Determine the [x, y] coordinate at the center of the cell enclosing the given text.  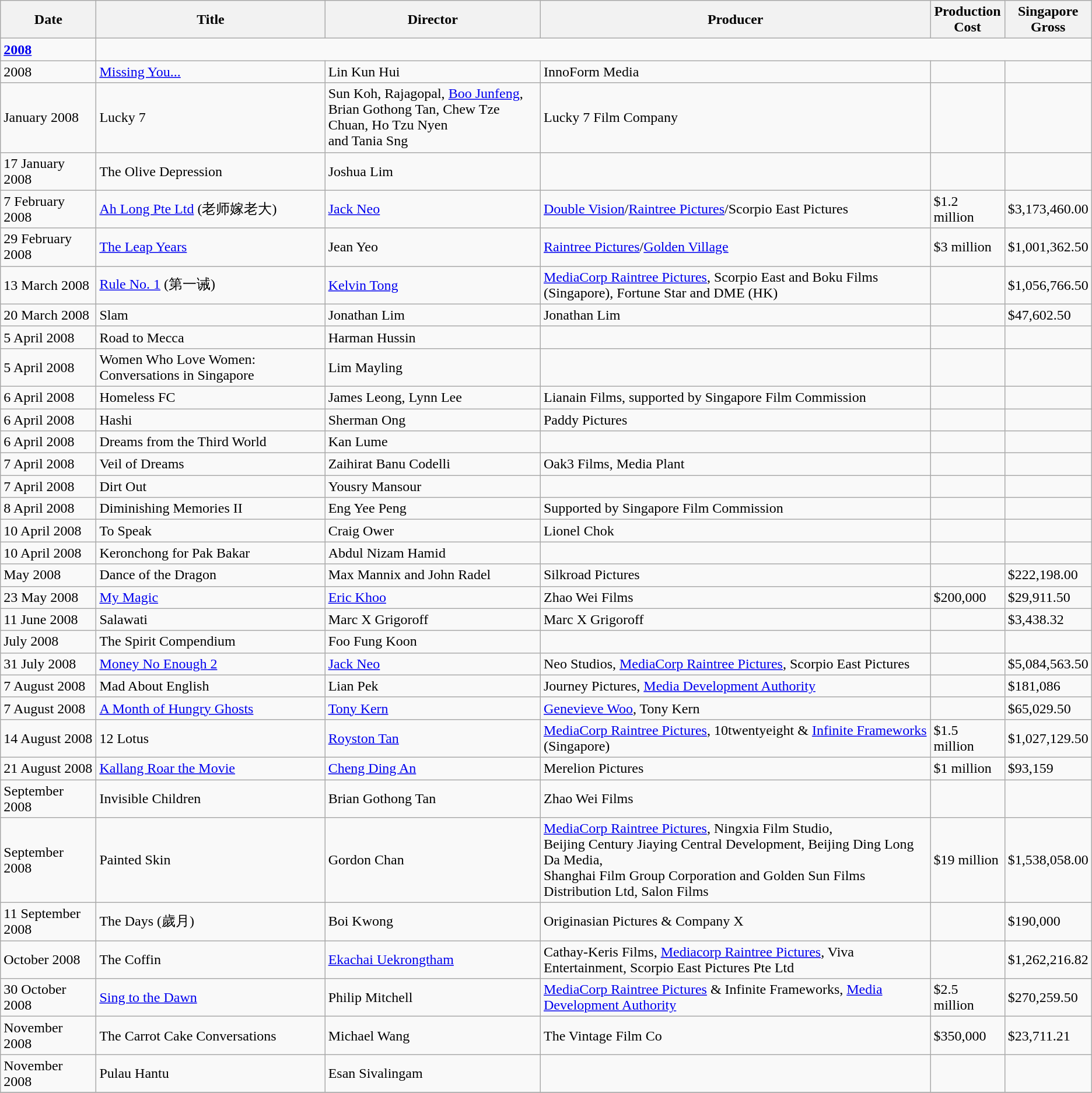
$19 million [967, 860]
Neo Studios, MediaCorp Raintree Pictures, Scorpio East Pictures [735, 664]
May 2008 [48, 575]
MediaCorp Raintree Pictures, Scorpio East and Boku Films (Singapore), Fortune Star and DME (HK) [735, 285]
$65,029.50 [1048, 708]
Mad About English [211, 686]
Invisible Children [211, 798]
Salawati [211, 619]
Sun Koh, Rajagopal, Boo Junfeng, Brian Gothong Tan, Chew Tze Chuan, Ho Tzu Nyen and Tania Sng [433, 118]
Date [48, 20]
Genevieve Woo, Tony Kern [735, 708]
$23,711.21 [1048, 1036]
Road to Mecca [211, 337]
11 June 2008 [48, 619]
InnoForm Media [735, 72]
Eng Yee Peng [433, 509]
$1,001,362.50 [1048, 247]
Lin Kun Hui [433, 72]
$1,262,216.82 [1048, 960]
Production Cost [967, 20]
Jean Yeo [433, 247]
Raintree Pictures/Golden Village [735, 247]
MediaCorp Raintree Pictures, 10twentyeight & Infinite Frameworks (Singapore) [735, 738]
Philip Mitchell [433, 997]
Joshua Lim [433, 171]
Sing to the Dawn [211, 997]
Silkroad Pictures [735, 575]
The Carrot Cake Conversations [211, 1036]
Originasian Pictures & Company X [735, 922]
Money No Enough 2 [211, 664]
Dirt Out [211, 486]
Journey Pictures, Media Development Authority [735, 686]
Dance of the Dragon [211, 575]
A Month of Hungry Ghosts [211, 708]
$350,000 [967, 1036]
Lianain Films, supported by Singapore Film Commission [735, 397]
The Coffin [211, 960]
Keronchong for Pak Bakar [211, 553]
Craig Ower [433, 531]
Lim Mayling [433, 367]
Michael Wang [433, 1036]
Women Who Love Women: Conversations in Singapore [211, 367]
July 2008 [48, 642]
$1.2 million [967, 209]
$3,173,460.00 [1048, 209]
Lucky 7 Film Company [735, 118]
17 January 2008 [48, 171]
Boi Kwong [433, 922]
Lian Pek [433, 686]
Abdul Nizam Hamid [433, 553]
$3,438.32 [1048, 619]
Lionel Chok [735, 531]
Pulau Hantu [211, 1073]
Lucky 7 [211, 118]
Missing You... [211, 72]
Cathay-Keris Films, Mediacorp Raintree Pictures, Viva Entertainment, Scorpio East Pictures Pte Ltd [735, 960]
$1 million [967, 768]
Max Mannix and John Radel [433, 575]
Cheng Ding An [433, 768]
Tony Kern [433, 708]
Title [211, 20]
James Leong, Lynn Lee [433, 397]
23 May 2008 [48, 597]
Zaihirat Banu Codelli [433, 464]
The Leap Years [211, 247]
8 April 2008 [48, 509]
Rule No. 1 (第一诫) [211, 285]
The Olive Depression [211, 171]
$2.5 million [967, 997]
The Vintage Film Co [735, 1036]
October 2008 [48, 960]
Dreams from the Third World [211, 442]
Painted Skin [211, 860]
$222,198.00 [1048, 575]
Hashi [211, 419]
Harman Hussin [433, 337]
Merelion Pictures [735, 768]
Ekachai Uekrongtham [433, 960]
$93,159 [1048, 768]
Foo Fung Koon [433, 642]
Kan Lume [433, 442]
$1.5 million [967, 738]
7 February 2008 [48, 209]
$1,538,058.00 [1048, 860]
$5,084,563.50 [1048, 664]
20 March 2008 [48, 315]
Eric Khoo [433, 597]
Oak3 Films, Media Plant [735, 464]
14 August 2008 [48, 738]
$47,602.50 [1048, 315]
$1,027,129.50 [1048, 738]
Producer [735, 20]
$29,911.50 [1048, 597]
The Spirit Compendium [211, 642]
$200,000 [967, 597]
Supported by Singapore Film Commission [735, 509]
MediaCorp Raintree Pictures & Infinite Frameworks, Media Development Authority [735, 997]
$1,056,766.50 [1048, 285]
21 August 2008 [48, 768]
31 July 2008 [48, 664]
Diminishing Memories II [211, 509]
Singapore Gross [1048, 20]
Veil of Dreams [211, 464]
To Speak [211, 531]
11 September 2008 [48, 922]
Royston Tan [433, 738]
13 March 2008 [48, 285]
Kallang Roar the Movie [211, 768]
$181,086 [1048, 686]
Slam [211, 315]
$270,259.50 [1048, 997]
Ah Long Pte Ltd (老师嫁老大) [211, 209]
January 2008 [48, 118]
29 February 2008 [48, 247]
Gordon Chan [433, 860]
$190,000 [1048, 922]
Yousry Mansour [433, 486]
Double Vision/Raintree Pictures/Scorpio East Pictures [735, 209]
Kelvin Tong [433, 285]
Sherman Ong [433, 419]
Paddy Pictures [735, 419]
$3 million [967, 247]
30 October 2008 [48, 997]
The Days (歲月) [211, 922]
Homeless FC [211, 397]
Director [433, 20]
My Magic [211, 597]
12 Lotus [211, 738]
Esan Sivalingam [433, 1073]
Brian Gothong Tan [433, 798]
